Identify which cell holds the provided text, then report its (x, y) central coordinate. 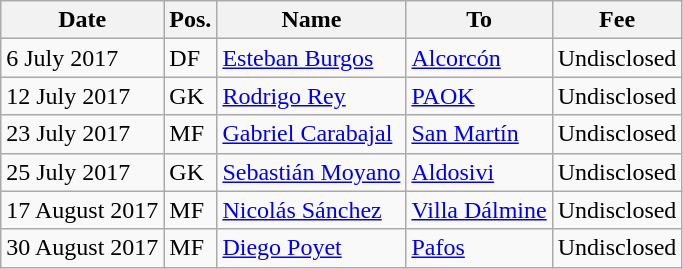
Diego Poyet (312, 248)
To (479, 20)
Date (82, 20)
17 August 2017 (82, 210)
DF (190, 58)
12 July 2017 (82, 96)
Name (312, 20)
Sebastián Moyano (312, 172)
Fee (617, 20)
Villa Dálmine (479, 210)
25 July 2017 (82, 172)
Alcorcón (479, 58)
Aldosivi (479, 172)
San Martín (479, 134)
PAOK (479, 96)
30 August 2017 (82, 248)
Gabriel Carabajal (312, 134)
Pafos (479, 248)
23 July 2017 (82, 134)
Esteban Burgos (312, 58)
Rodrigo Rey (312, 96)
Nicolás Sánchez (312, 210)
Pos. (190, 20)
6 July 2017 (82, 58)
